Locate the cell with the specified text and output its (X, Y) center coordinate. 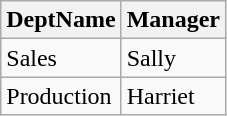
Sally (173, 58)
Production (61, 96)
Sales (61, 58)
Harriet (173, 96)
DeptName (61, 20)
Manager (173, 20)
